Return the [x, y] coordinate for the center point of the cell that contains the specified text.  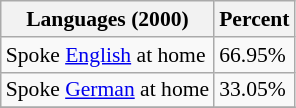
Percent [254, 19]
Spoke German at home [108, 90]
Languages (2000) [108, 19]
33.05% [254, 90]
Spoke English at home [108, 55]
66.95% [254, 55]
